Detect which cell encompasses the target text, then output its [X, Y] center coordinate. 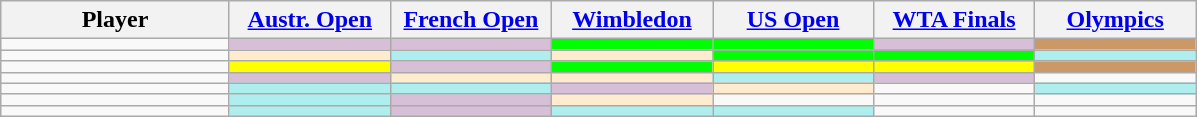
Austr. Open [310, 20]
Olympics [1116, 20]
Wimbledon [632, 20]
US Open [792, 20]
WTA Finals [954, 20]
French Open [470, 20]
Player [116, 20]
